Determine the (X, Y) coordinate at the center of the cell enclosing the given text.  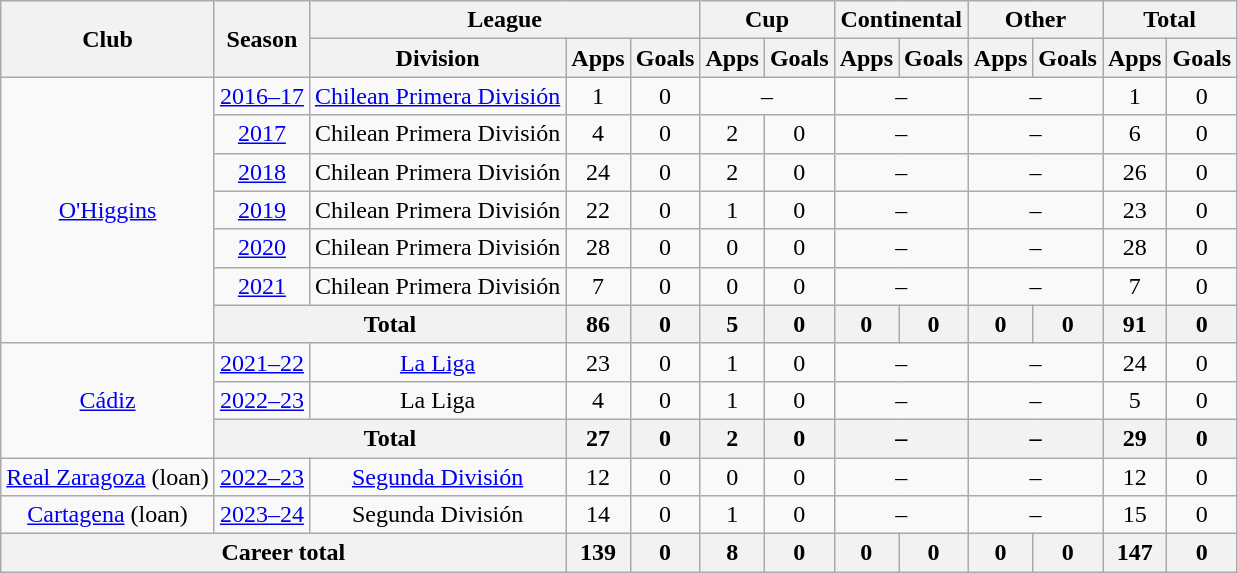
15 (1134, 515)
2018 (262, 172)
29 (1134, 438)
2021 (262, 286)
Real Zaragoza (loan) (108, 477)
139 (598, 553)
2020 (262, 248)
26 (1134, 172)
91 (1134, 324)
6 (1134, 134)
27 (598, 438)
Cartagena (loan) (108, 515)
2019 (262, 210)
22 (598, 210)
Division (437, 58)
Season (262, 39)
Club (108, 39)
2017 (262, 134)
Other (1035, 20)
Cádiz (108, 400)
2021–22 (262, 362)
2016–17 (262, 96)
League (504, 20)
147 (1134, 553)
Continental (901, 20)
O'Higgins (108, 210)
14 (598, 515)
Career total (284, 553)
2023–24 (262, 515)
8 (732, 553)
86 (598, 324)
Cup (767, 20)
